Identify which cell holds the provided text, then report its (x, y) central coordinate. 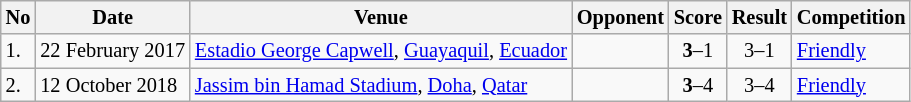
No (18, 17)
2. (18, 85)
Date (112, 17)
12 October 2018 (112, 85)
22 February 2017 (112, 51)
Result (760, 17)
Score (698, 17)
Competition (851, 17)
Opponent (620, 17)
Jassim bin Hamad Stadium, Doha, Qatar (381, 85)
1. (18, 51)
Estadio George Capwell, Guayaquil, Ecuador (381, 51)
Venue (381, 17)
